Pinpoint the cell where the given text exists, returning its [x, y] midpoint coordinate. 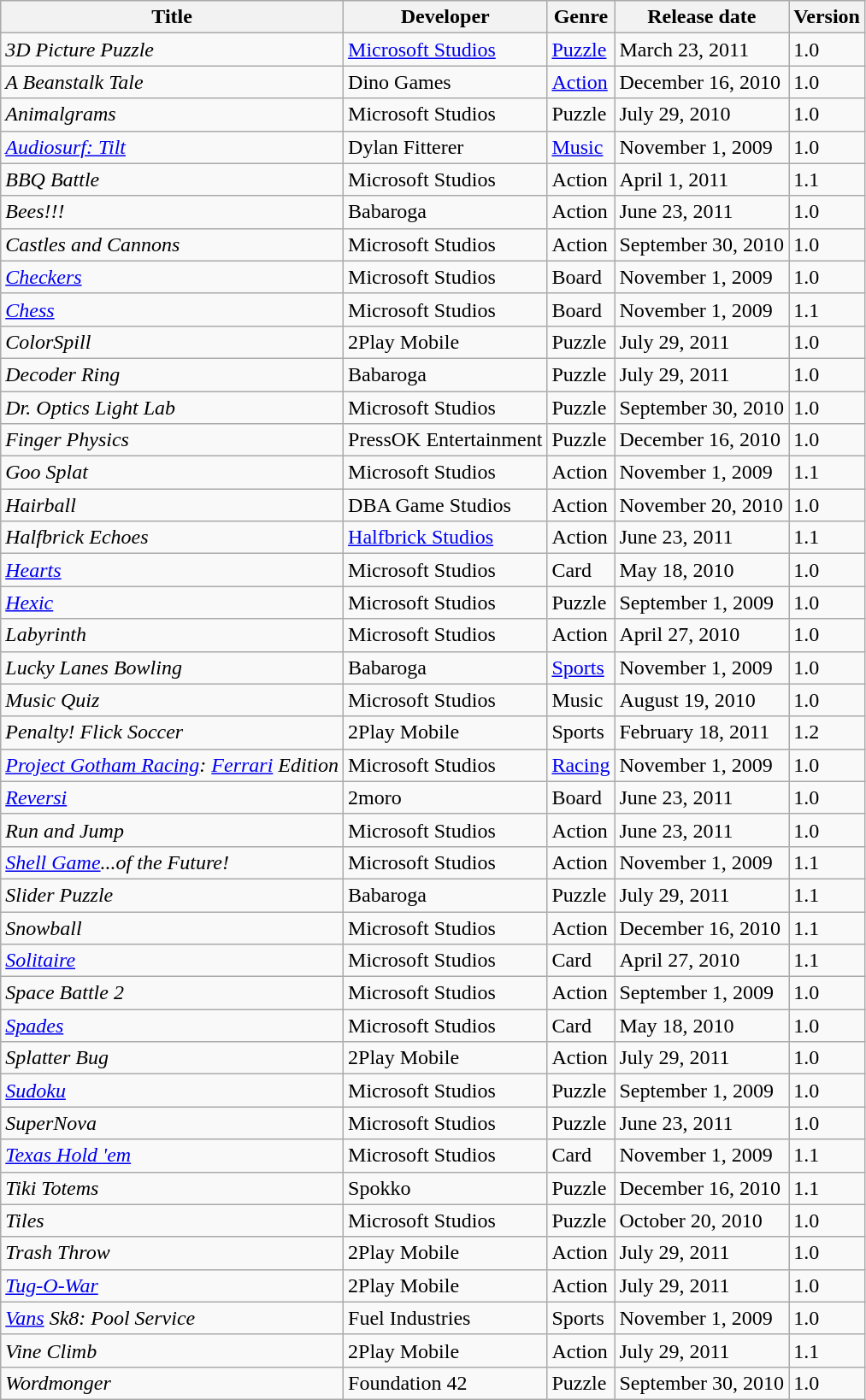
Halfbrick Echoes [173, 538]
Checkers [173, 277]
A Beanstalk Tale [173, 82]
2moro [445, 797]
Reversi [173, 797]
July 29, 2010 [702, 115]
DBA Game Studios [445, 505]
Tug-O-War [173, 1285]
PressOK Entertainment [445, 440]
Audiosurf: Tilt [173, 147]
Run and Jump [173, 830]
November 20, 2010 [702, 505]
Splatter Bug [173, 1058]
Halfbrick Studios [445, 538]
Wordmonger [173, 1383]
Racing [581, 765]
Shell Game...of the Future! [173, 862]
Genre [581, 17]
Title [173, 17]
Trash Throw [173, 1253]
Solitaire [173, 961]
Sudoku [173, 1091]
Release date [702, 17]
March 23, 2011 [702, 50]
SuperNova [173, 1123]
ColorSpill [173, 342]
Dino Games [445, 82]
1.2 [828, 732]
Foundation 42 [445, 1383]
Tiles [173, 1221]
Texas Hold 'em [173, 1156]
Fuel Industries [445, 1318]
Penalty! Flick Soccer [173, 732]
Hearts [173, 570]
Vine Climb [173, 1350]
Spades [173, 1026]
Vans Sk8: Pool Service [173, 1318]
Developer [445, 17]
Space Battle 2 [173, 993]
Chess [173, 309]
Animalgrams [173, 115]
Lucky Lanes Bowling [173, 668]
Dylan Fitterer [445, 147]
Castles and Cannons [173, 244]
Goo Splat [173, 473]
Project Gotham Racing: Ferrari Edition [173, 765]
Spokko [445, 1188]
Dr. Optics Light Lab [173, 408]
Slider Puzzle [173, 895]
August 19, 2010 [702, 700]
Bees!!! [173, 212]
Version [828, 17]
Decoder Ring [173, 374]
Finger Physics [173, 440]
3D Picture Puzzle [173, 50]
Snowball [173, 927]
BBQ Battle [173, 179]
October 20, 2010 [702, 1221]
Music Quiz [173, 700]
April 1, 2011 [702, 179]
Tiki Totems [173, 1188]
February 18, 2011 [702, 732]
Hairball [173, 505]
Hexic [173, 603]
Labyrinth [173, 635]
